Detect which cell encompasses the target text, then output its [x, y] center coordinate. 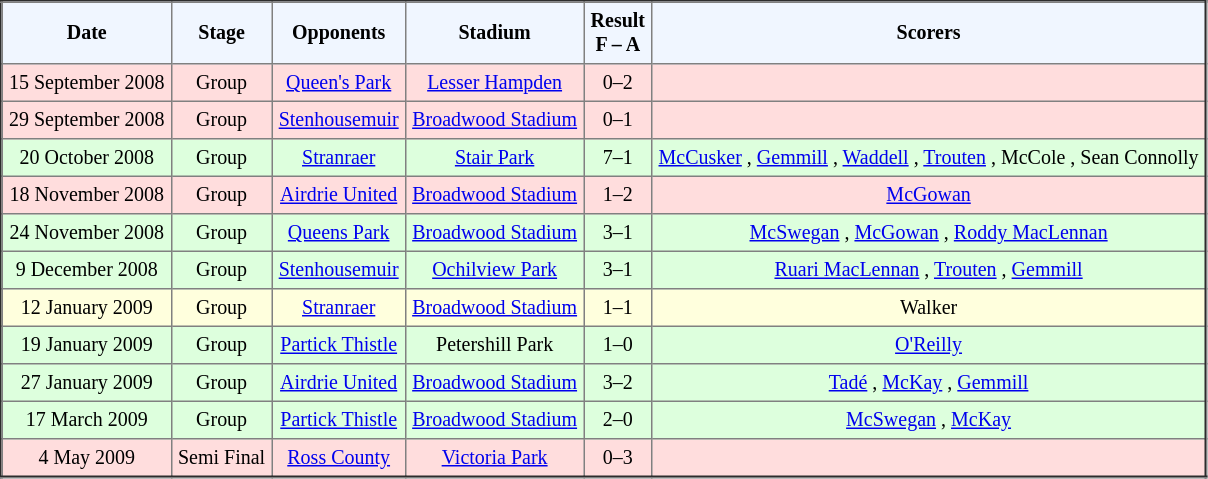
7–1 [618, 158]
Stage [222, 33]
Date [87, 33]
Ochilview Park [494, 270]
Queens Park [338, 233]
Tadé , McKay , Gemmill [929, 383]
19 January 2009 [87, 345]
McGowan [929, 195]
3–2 [618, 383]
Ruari MacLennan , Trouten , Gemmill [929, 270]
9 December 2008 [87, 270]
Semi Final [222, 458]
Lesser Hampden [494, 83]
ResultF – A [618, 33]
0–1 [618, 120]
Stadium [494, 33]
O'Reilly [929, 345]
29 September 2008 [87, 120]
24 November 2008 [87, 233]
12 January 2009 [87, 308]
17 March 2009 [87, 420]
Petershill Park [494, 345]
0–2 [618, 83]
15 September 2008 [87, 83]
0–3 [618, 458]
Walker [929, 308]
McSwegan , McKay [929, 420]
1–1 [618, 308]
2–0 [618, 420]
4 May 2009 [87, 458]
27 January 2009 [87, 383]
Opponents [338, 33]
1–0 [618, 345]
Scorers [929, 33]
20 October 2008 [87, 158]
1–2 [618, 195]
18 November 2008 [87, 195]
Stair Park [494, 158]
Ross County [338, 458]
McSwegan , McGowan , Roddy MacLennan [929, 233]
Queen's Park [338, 83]
Victoria Park [494, 458]
McCusker , Gemmill , Waddell , Trouten , McCole , Sean Connolly [929, 158]
